Locate the cell with the specified text and output its (x, y) center coordinate. 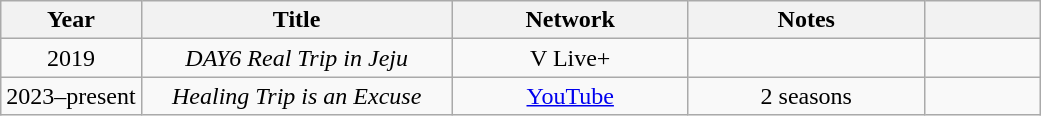
Year (71, 20)
YouTube (570, 96)
Title (296, 20)
Notes (806, 20)
DAY6 Real Trip in Jeju (296, 58)
Healing Trip is an Excuse (296, 96)
V Live+ (570, 58)
2 seasons (806, 96)
Network (570, 20)
2023–present (71, 96)
2019 (71, 58)
